Return the (X, Y) coordinate for the center point of the cell that contains the specified text.  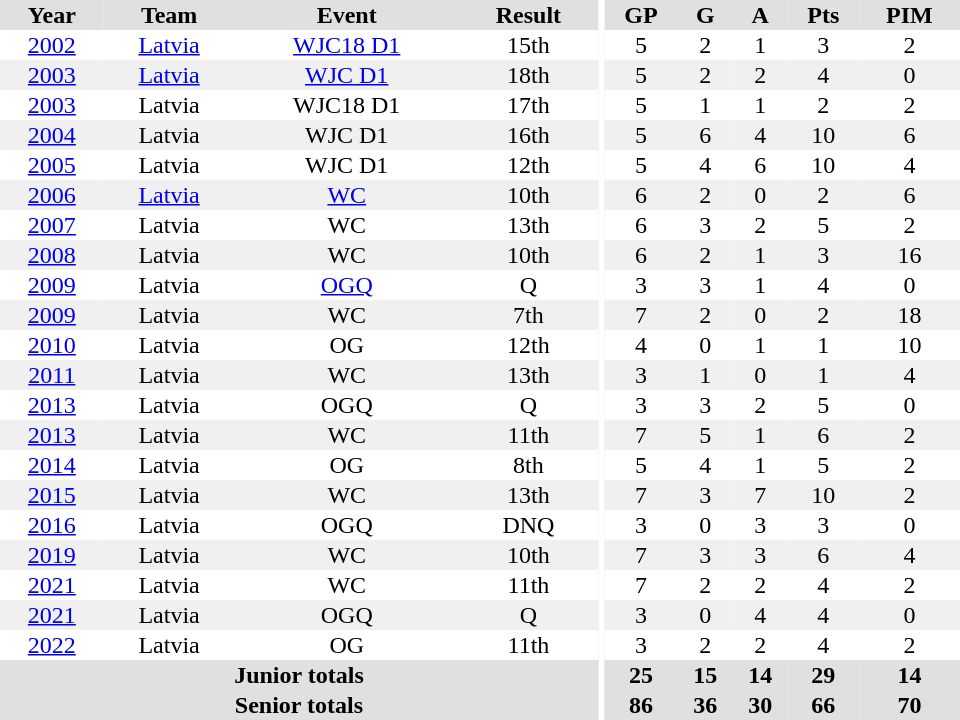
Pts (824, 15)
Year (52, 15)
25 (641, 675)
2016 (52, 525)
Event (347, 15)
2007 (52, 225)
2019 (52, 555)
2006 (52, 195)
2008 (52, 255)
36 (706, 705)
18 (910, 315)
17th (528, 105)
PIM (910, 15)
29 (824, 675)
30 (760, 705)
Result (528, 15)
16th (528, 135)
Team (170, 15)
15 (706, 675)
2005 (52, 165)
DNQ (528, 525)
7th (528, 315)
2004 (52, 135)
16 (910, 255)
Senior totals (299, 705)
G (706, 15)
15th (528, 45)
8th (528, 465)
GP (641, 15)
70 (910, 705)
A (760, 15)
Junior totals (299, 675)
2002 (52, 45)
2015 (52, 495)
2011 (52, 375)
2010 (52, 345)
86 (641, 705)
2022 (52, 645)
2014 (52, 465)
66 (824, 705)
18th (528, 75)
